From the cell containing the given text, extract its center point as [x, y] coordinate. 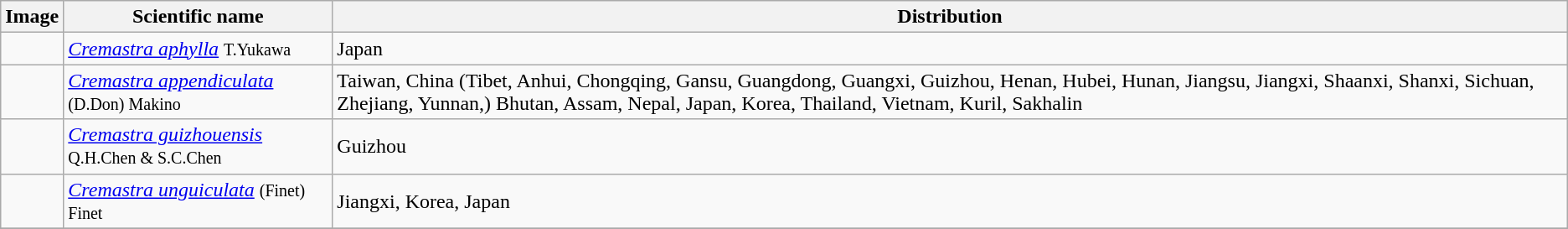
Cremastra guizhouensis Q.H.Chen & S.C.Chen [198, 146]
Cremastra aphylla T.Yukawa [198, 49]
Japan [950, 49]
Cremastra appendiculata (D.Don) Makino [198, 92]
Jiangxi, Korea, Japan [950, 201]
Cremastra unguiculata (Finet) Finet [198, 201]
Image [32, 17]
Scientific name [198, 17]
Distribution [950, 17]
Guizhou [950, 146]
